Return the (x, y) coordinate for the center point of the cell that contains the specified text.  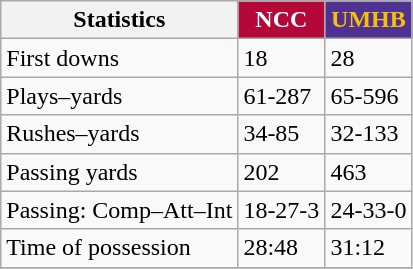
28 (368, 58)
Passing: Comp–Att–Int (120, 210)
Rushes–yards (120, 134)
463 (368, 172)
18 (282, 58)
31:12 (368, 248)
Time of possession (120, 248)
65-596 (368, 96)
32-133 (368, 134)
202 (282, 172)
NCC (282, 20)
UMHB (368, 20)
Statistics (120, 20)
28:48 (282, 248)
Plays–yards (120, 96)
61-287 (282, 96)
Passing yards (120, 172)
First downs (120, 58)
18-27-3 (282, 210)
24-33-0 (368, 210)
34-85 (282, 134)
